Return the (x, y) coordinate for the center point of the cell that contains the specified text.  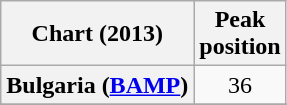
Chart (2013) (98, 34)
Bulgaria (BAMP) (98, 85)
36 (240, 85)
Peakposition (240, 34)
